Output the [x, y] coordinate of the center of the cell containing the given text.  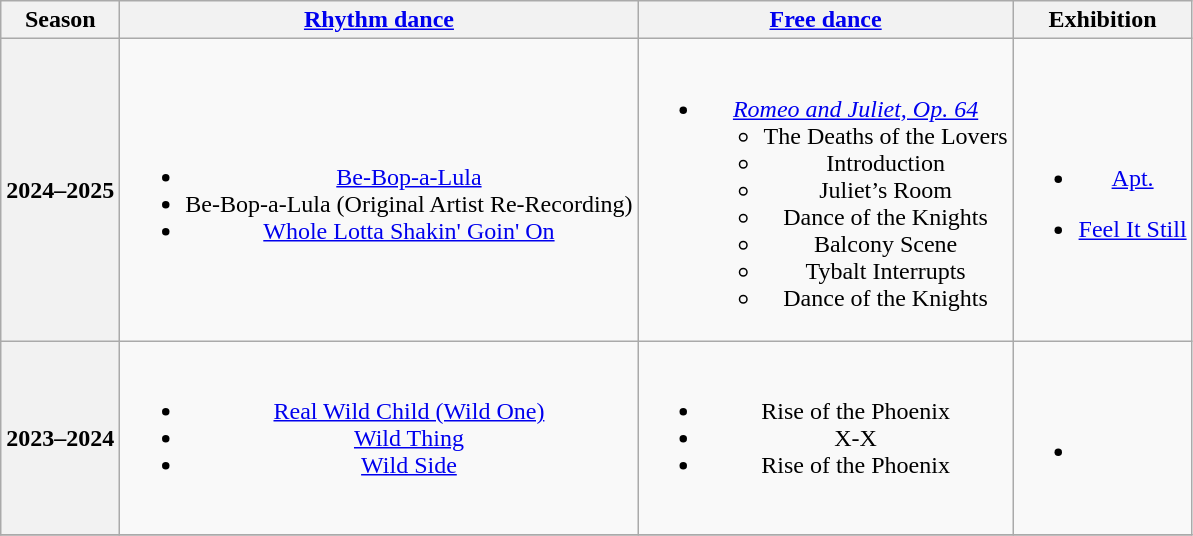
Season [60, 20]
Real Wild Child (Wild One)Wild ThingWild Side [379, 438]
Exhibition [1102, 20]
2023–2024 [60, 438]
Free dance [826, 20]
Be-Bop-a-Lula Be-Bop-a-Lula (Original Artist Re-Recording) Whole Lotta Shakin' Goin' On [379, 190]
Romeo and Juliet, Op. 64The Deaths of the LoversIntroductionJuliet’s RoomDance of the KnightsBalcony SceneTybalt InterruptsDance of the Knights [826, 190]
Rhythm dance [379, 20]
Rise of the PhoenixX-XRise of the Phoenix [826, 438]
Apt. Feel It Still [1102, 190]
2024–2025 [60, 190]
